Scan for the cell matching the given text and deliver its [x, y] coordinate at center. 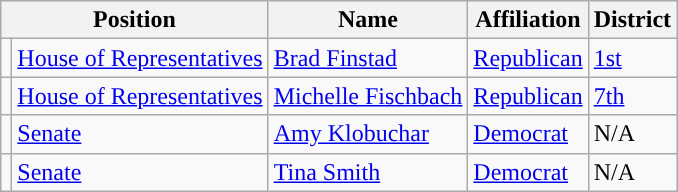
Name [368, 20]
Michelle Fischbach [368, 96]
Position [134, 20]
Amy Klobuchar [368, 134]
Brad Finstad [368, 58]
Tina Smith [368, 172]
Affiliation [528, 20]
1st [632, 58]
7th [632, 96]
District [632, 20]
